Identify which cell holds the provided text, then report its [X, Y] central coordinate. 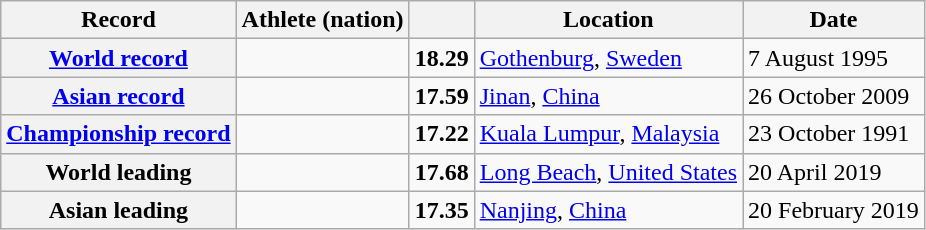
17.68 [442, 172]
Date [834, 20]
Kuala Lumpur, Malaysia [608, 134]
Location [608, 20]
20 February 2019 [834, 210]
23 October 1991 [834, 134]
Championship record [118, 134]
Record [118, 20]
World leading [118, 172]
Asian record [118, 96]
Long Beach, United States [608, 172]
Jinan, China [608, 96]
17.59 [442, 96]
7 August 1995 [834, 58]
20 April 2019 [834, 172]
Gothenburg, Sweden [608, 58]
18.29 [442, 58]
17.35 [442, 210]
17.22 [442, 134]
Nanjing, China [608, 210]
World record [118, 58]
Asian leading [118, 210]
Athlete (nation) [322, 20]
26 October 2009 [834, 96]
